Scan for the cell matching the given text and deliver its [X, Y] coordinate at center. 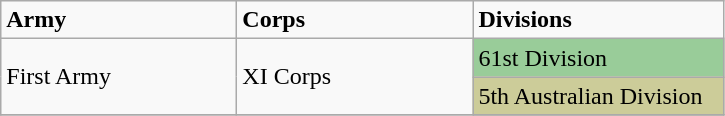
5th Australian Division [598, 96]
61st Division [598, 58]
Army [119, 20]
Divisions [598, 20]
First Army [119, 77]
Corps [355, 20]
XI Corps [355, 77]
